Determine the (x, y) coordinate at the center of the cell enclosing the given text.  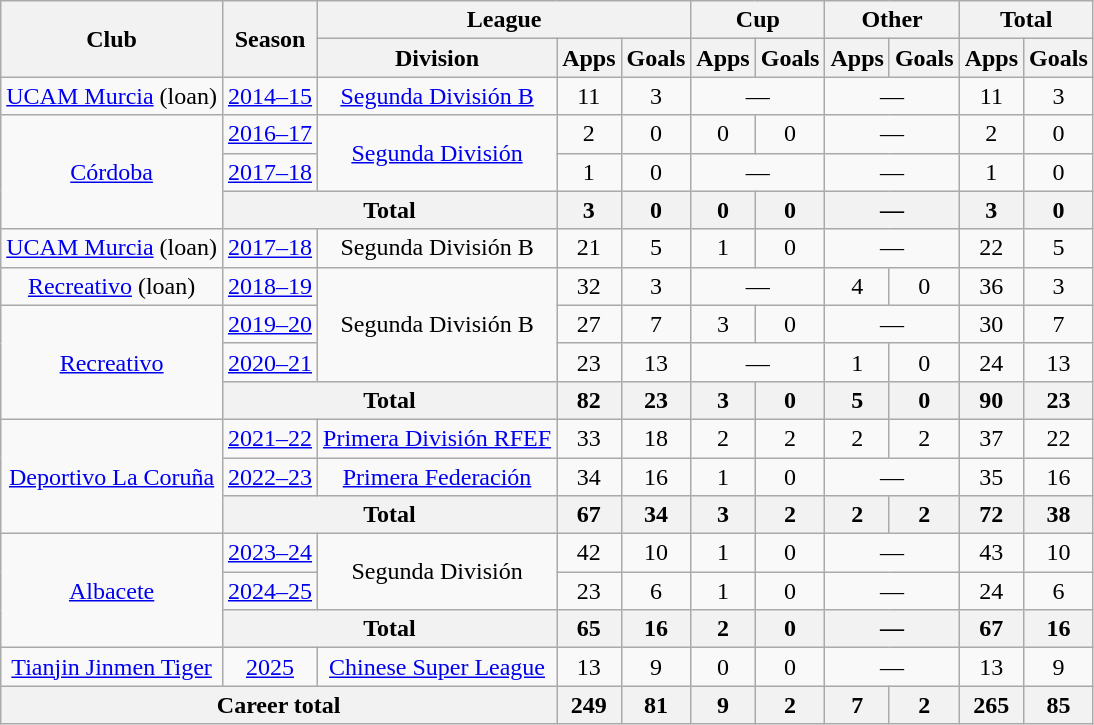
30 (991, 324)
Career total (279, 705)
72 (991, 515)
Chinese Super League (438, 667)
Recreativo (112, 362)
2021–22 (270, 438)
32 (589, 286)
33 (589, 438)
21 (589, 248)
2016–17 (270, 134)
4 (857, 286)
36 (991, 286)
27 (589, 324)
35 (991, 477)
90 (991, 400)
Club (112, 39)
38 (1059, 515)
2018–19 (270, 286)
Cup (758, 20)
Córdoba (112, 172)
2020–21 (270, 362)
Division (438, 58)
Other (892, 20)
2024–25 (270, 591)
Albacete (112, 591)
82 (589, 400)
Primera Federación (438, 477)
2025 (270, 667)
43 (991, 553)
Recreativo (loan) (112, 286)
2019–20 (270, 324)
2022–23 (270, 477)
65 (589, 629)
Tianjin Jinmen Tiger (112, 667)
37 (991, 438)
Primera División RFEF (438, 438)
85 (1059, 705)
Season (270, 39)
265 (991, 705)
Deportivo La Coruña (112, 476)
League (504, 20)
2023–24 (270, 553)
249 (589, 705)
18 (656, 438)
81 (656, 705)
2014–15 (270, 96)
42 (589, 553)
